Pinpoint the cell where the given text exists, returning its [x, y] midpoint coordinate. 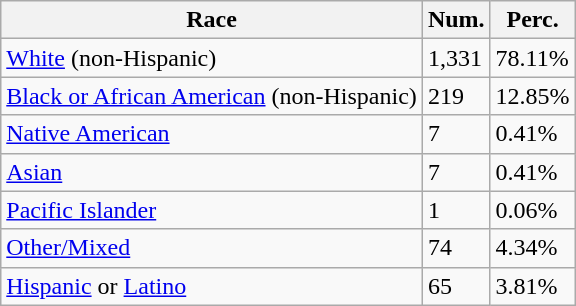
Native American [212, 134]
4.34% [532, 248]
Pacific Islander [212, 210]
Num. [456, 20]
White (non-Hispanic) [212, 58]
0.06% [532, 210]
12.85% [532, 96]
Black or African American (non-Hispanic) [212, 96]
Other/Mixed [212, 248]
78.11% [532, 58]
1 [456, 210]
Race [212, 20]
65 [456, 286]
Asian [212, 172]
219 [456, 96]
3.81% [532, 286]
Perc. [532, 20]
Hispanic or Latino [212, 286]
1,331 [456, 58]
74 [456, 248]
